Identify which cell holds the provided text, then report its [X, Y] central coordinate. 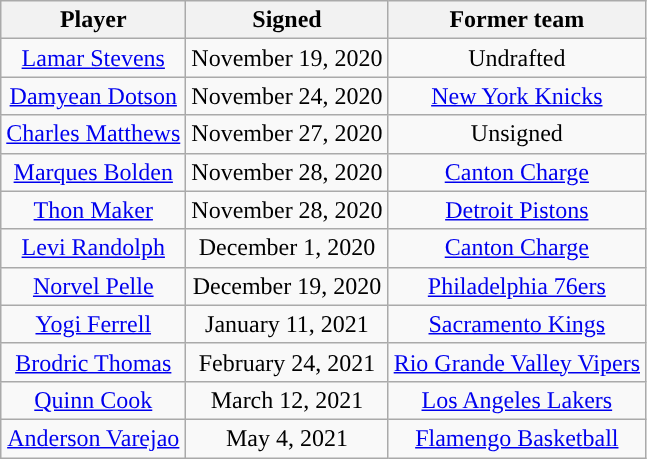
Levi Randolph [94, 248]
Signed [287, 20]
Flamengo Basketball [516, 438]
Norvel Pelle [94, 286]
Thon Maker [94, 210]
November 24, 2020 [287, 96]
Former team [516, 20]
Undrafted [516, 58]
New York Knicks [516, 96]
Detroit Pistons [516, 210]
Damyean Dotson [94, 96]
Anderson Varejao [94, 438]
May 4, 2021 [287, 438]
Brodric Thomas [94, 362]
Philadelphia 76ers [516, 286]
Marques Bolden [94, 172]
January 11, 2021 [287, 324]
March 12, 2021 [287, 400]
Yogi Ferrell [94, 324]
December 1, 2020 [287, 248]
Sacramento Kings [516, 324]
Los Angeles Lakers [516, 400]
Quinn Cook [94, 400]
Unsigned [516, 134]
Charles Matthews [94, 134]
December 19, 2020 [287, 286]
February 24, 2021 [287, 362]
Player [94, 20]
November 19, 2020 [287, 58]
Rio Grande Valley Vipers [516, 362]
November 27, 2020 [287, 134]
Lamar Stevens [94, 58]
